Pinpoint the cell where the given text exists, returning its (x, y) midpoint coordinate. 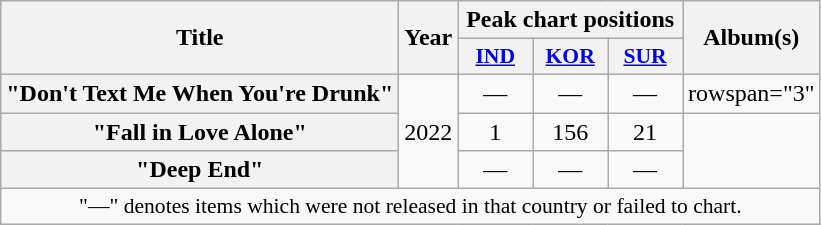
"—" denotes items which were not released in that country or failed to chart. (410, 207)
SUR (646, 57)
"Deep End" (200, 170)
1 (496, 131)
2022 (428, 131)
"Fall in Love Alone" (200, 131)
Album(s) (752, 38)
Peak chart positions (570, 20)
IND (496, 57)
KOR (570, 57)
Year (428, 38)
"Don't Text Me When You're Drunk" (200, 93)
21 (646, 131)
rowspan="3" (752, 93)
156 (570, 131)
Title (200, 38)
